Locate the cell with the specified text and output its [x, y] center coordinate. 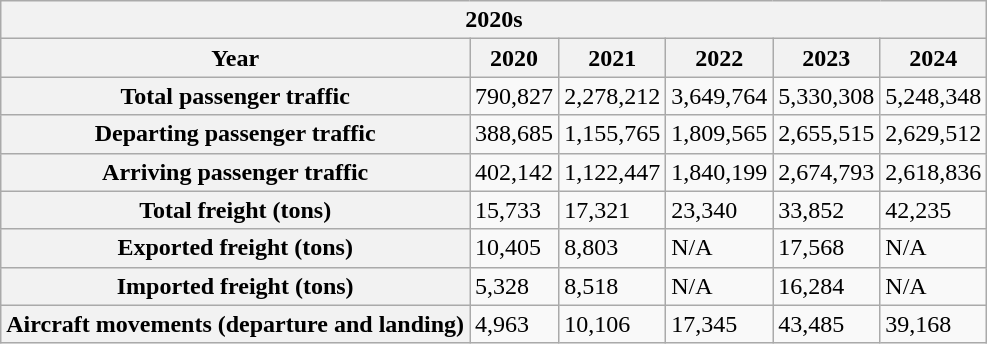
3,649,764 [720, 96]
Imported freight (tons) [236, 286]
Aircraft movements (departure and landing) [236, 324]
2020 [514, 58]
402,142 [514, 172]
Total passenger traffic [236, 96]
17,321 [612, 210]
43,485 [826, 324]
2021 [612, 58]
2023 [826, 58]
5,328 [514, 286]
790,827 [514, 96]
42,235 [934, 210]
2024 [934, 58]
1,155,765 [612, 134]
1,122,447 [612, 172]
2,278,212 [612, 96]
1,840,199 [720, 172]
39,168 [934, 324]
5,330,308 [826, 96]
23,340 [720, 210]
17,568 [826, 248]
Arriving passenger traffic [236, 172]
388,685 [514, 134]
2,655,515 [826, 134]
16,284 [826, 286]
8,518 [612, 286]
17,345 [720, 324]
10,106 [612, 324]
2,618,836 [934, 172]
2,629,512 [934, 134]
Total freight (tons) [236, 210]
15,733 [514, 210]
4,963 [514, 324]
Departing passenger traffic [236, 134]
Year [236, 58]
33,852 [826, 210]
8,803 [612, 248]
2020s [494, 20]
1,809,565 [720, 134]
2,674,793 [826, 172]
5,248,348 [934, 96]
2022 [720, 58]
10,405 [514, 248]
Exported freight (tons) [236, 248]
